From the cell containing the given text, extract its center point as [X, Y] coordinate. 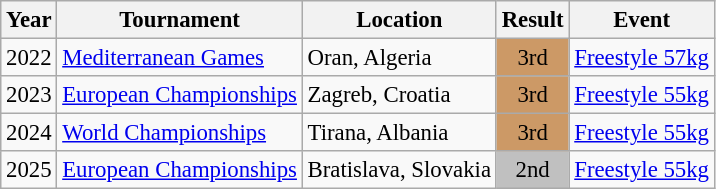
Result [532, 20]
Tournament [180, 20]
Event [642, 20]
2nd [532, 170]
Freestyle 57kg [642, 58]
2023 [29, 95]
Oran, Algeria [399, 58]
Bratislava, Slovakia [399, 170]
Tirana, Albania [399, 133]
Location [399, 20]
Mediterranean Games [180, 58]
Zagreb, Croatia [399, 95]
2022 [29, 58]
2025 [29, 170]
Year [29, 20]
2024 [29, 133]
World Championships [180, 133]
